Capture the cell that displays the provided text and extract its [X, Y] central coordinate. 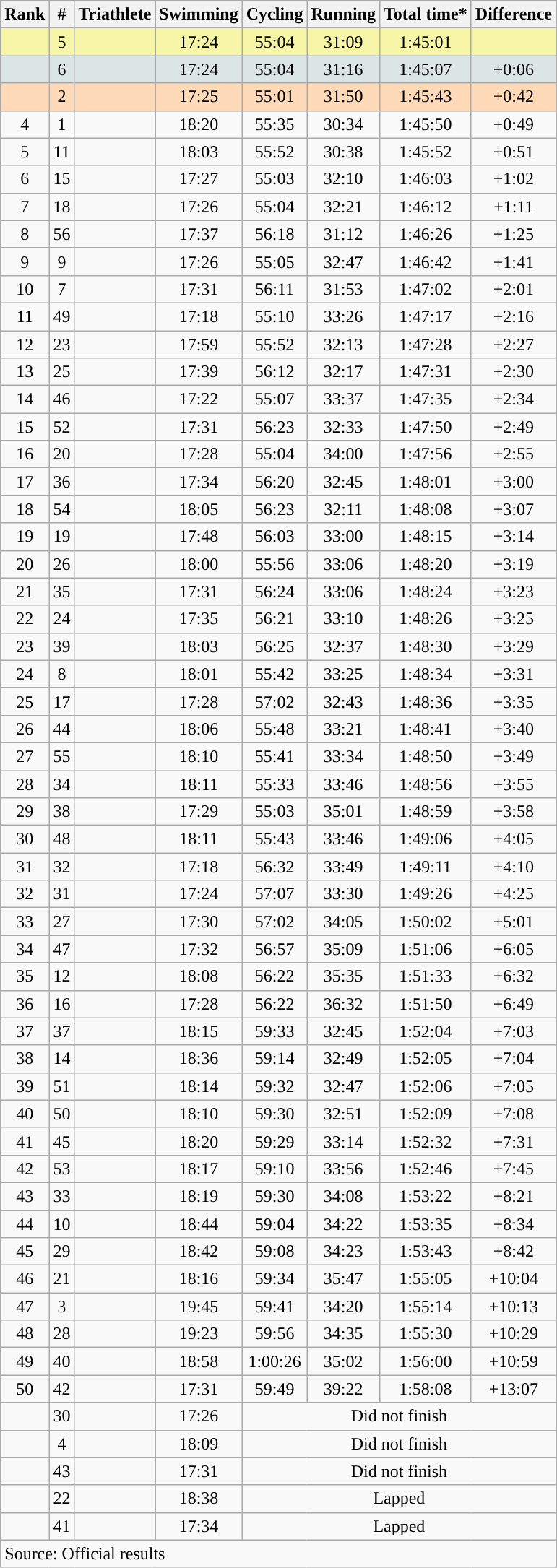
34:35 [343, 1334]
Rank [25, 14]
1:52:06 [425, 1086]
+7:04 [513, 1059]
+4:05 [513, 839]
+1:25 [513, 234]
34:05 [343, 922]
1:48:34 [425, 674]
36:32 [343, 1004]
59:32 [275, 1086]
18:08 [199, 976]
+3:23 [513, 592]
1:47:28 [425, 345]
13 [25, 372]
1:55:14 [425, 1307]
59:34 [275, 1279]
1:49:06 [425, 839]
17:29 [199, 812]
56:03 [275, 537]
1:51:50 [425, 1004]
1:47:17 [425, 316]
18:58 [199, 1361]
18:44 [199, 1224]
+6:49 [513, 1004]
+2:34 [513, 399]
1:46:42 [425, 261]
17:35 [199, 619]
+3:00 [513, 482]
1:48:15 [425, 537]
56 [62, 234]
+2:27 [513, 345]
+3:58 [513, 812]
+0:06 [513, 69]
59:08 [275, 1252]
18:00 [199, 564]
17:32 [199, 949]
1:45:50 [425, 124]
33:30 [343, 894]
+0:49 [513, 124]
+3:49 [513, 756]
18:17 [199, 1169]
+8:21 [513, 1196]
55:41 [275, 756]
1:48:01 [425, 482]
+2:55 [513, 454]
1 [62, 124]
18:01 [199, 674]
54 [62, 509]
+8:34 [513, 1224]
33:21 [343, 729]
+3:19 [513, 564]
59:04 [275, 1224]
1:52:46 [425, 1169]
1:45:43 [425, 97]
+3:31 [513, 674]
1:49:11 [425, 867]
30:34 [343, 124]
1:56:00 [425, 1361]
1:53:35 [425, 1224]
17:59 [199, 345]
55:01 [275, 97]
1:45:52 [425, 152]
1:55:05 [425, 1279]
56:18 [275, 234]
+7:45 [513, 1169]
34:00 [343, 454]
Difference [513, 14]
33:49 [343, 867]
17:25 [199, 97]
1:51:06 [425, 949]
32:17 [343, 372]
30:38 [343, 152]
34:08 [343, 1196]
+1:41 [513, 261]
32:11 [343, 509]
1:53:43 [425, 1252]
31:09 [343, 42]
59:33 [275, 1031]
1:45:07 [425, 69]
59:29 [275, 1141]
1:47:50 [425, 427]
32:21 [343, 207]
+0:51 [513, 152]
55:33 [275, 784]
1:46:12 [425, 207]
1:48:56 [425, 784]
1:50:02 [425, 922]
55:10 [275, 316]
56:57 [275, 949]
53 [62, 1169]
33:00 [343, 537]
1:48:36 [425, 701]
1:52:09 [425, 1114]
+1:11 [513, 207]
55 [62, 756]
1:48:41 [425, 729]
18:38 [199, 1499]
18:14 [199, 1086]
17:22 [199, 399]
+7:05 [513, 1086]
Cycling [275, 14]
18:05 [199, 509]
+7:08 [513, 1114]
+3:14 [513, 537]
1:47:56 [425, 454]
3 [62, 1307]
33:56 [343, 1169]
+2:16 [513, 316]
39:22 [343, 1389]
55:07 [275, 399]
1:48:30 [425, 646]
59:10 [275, 1169]
+7:31 [513, 1141]
+3:25 [513, 619]
Swimming [199, 14]
59:41 [275, 1307]
35:02 [343, 1361]
55:56 [275, 564]
1:52:32 [425, 1141]
+4:10 [513, 867]
1:51:33 [425, 976]
1:46:03 [425, 179]
1:55:30 [425, 1334]
56:25 [275, 646]
19:23 [199, 1334]
35:47 [343, 1279]
34:23 [343, 1252]
18:06 [199, 729]
1:52:05 [425, 1059]
1:46:26 [425, 234]
55:35 [275, 124]
32:43 [343, 701]
1:48:08 [425, 509]
17:48 [199, 537]
19:45 [199, 1307]
1:47:02 [425, 289]
55:48 [275, 729]
55:43 [275, 839]
+10:29 [513, 1334]
2 [62, 97]
33:37 [343, 399]
33:26 [343, 316]
56:12 [275, 372]
59:56 [275, 1334]
+6:32 [513, 976]
35:09 [343, 949]
55:05 [275, 261]
34:20 [343, 1307]
56:32 [275, 867]
32:37 [343, 646]
31:12 [343, 234]
+10:04 [513, 1279]
17:39 [199, 372]
1:58:08 [425, 1389]
+3:55 [513, 784]
1:48:20 [425, 564]
59:49 [275, 1389]
+1:02 [513, 179]
# [62, 14]
+7:03 [513, 1031]
31:53 [343, 289]
51 [62, 1086]
32:10 [343, 179]
18:42 [199, 1252]
56:11 [275, 289]
+10:59 [513, 1361]
+2:49 [513, 427]
32:49 [343, 1059]
1:48:24 [425, 592]
+3:07 [513, 509]
Total time* [425, 14]
35:35 [343, 976]
+8:42 [513, 1252]
56:24 [275, 592]
18:36 [199, 1059]
+3:29 [513, 646]
1:48:59 [425, 812]
33:10 [343, 619]
33:25 [343, 674]
32:51 [343, 1114]
1:53:22 [425, 1196]
1:49:26 [425, 894]
56:20 [275, 482]
33:34 [343, 756]
+6:05 [513, 949]
Running [343, 14]
+3:35 [513, 701]
34:22 [343, 1224]
57:07 [275, 894]
31:50 [343, 97]
1:47:31 [425, 372]
+3:40 [513, 729]
17:30 [199, 922]
+0:42 [513, 97]
+2:30 [513, 372]
+13:07 [513, 1389]
1:47:35 [425, 399]
31:16 [343, 69]
1:45:01 [425, 42]
+5:01 [513, 922]
+10:13 [513, 1307]
+4:25 [513, 894]
55:42 [275, 674]
18:09 [199, 1444]
Triathlete [115, 14]
17:37 [199, 234]
35:01 [343, 812]
17:27 [199, 179]
18:15 [199, 1031]
56:21 [275, 619]
32:33 [343, 427]
1:48:26 [425, 619]
Source: Official results [279, 1554]
1:00:26 [275, 1361]
1:52:04 [425, 1031]
18:16 [199, 1279]
33:14 [343, 1141]
+2:01 [513, 289]
52 [62, 427]
32:13 [343, 345]
18:19 [199, 1196]
59:14 [275, 1059]
1:48:50 [425, 756]
